From the cell containing the given text, extract its center point as (x, y) coordinate. 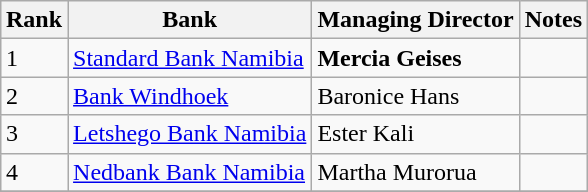
2 (34, 96)
Bank Windhoek (190, 96)
Baronice Hans (416, 96)
Rank (34, 20)
Letshego Bank Namibia (190, 134)
Nedbank Bank Namibia (190, 172)
1 (34, 58)
Martha Murorua (416, 172)
Standard Bank Namibia (190, 58)
Managing Director (416, 20)
3 (34, 134)
Notes (553, 20)
Bank (190, 20)
4 (34, 172)
Ester Kali (416, 134)
Mercia Geises (416, 58)
